Return the [x, y] coordinate for the center point of the cell that contains the specified text.  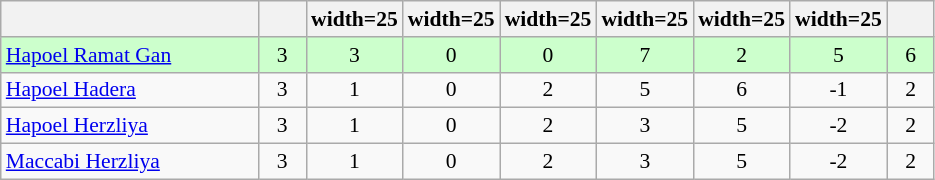
Hapoel Herzliya [130, 126]
Maccabi Herzliya [130, 162]
-1 [838, 90]
Hapoel Hadera [130, 90]
Hapoel Ramat Gan [130, 55]
7 [644, 55]
